Output the (X, Y) coordinate of the center of the cell containing the given text.  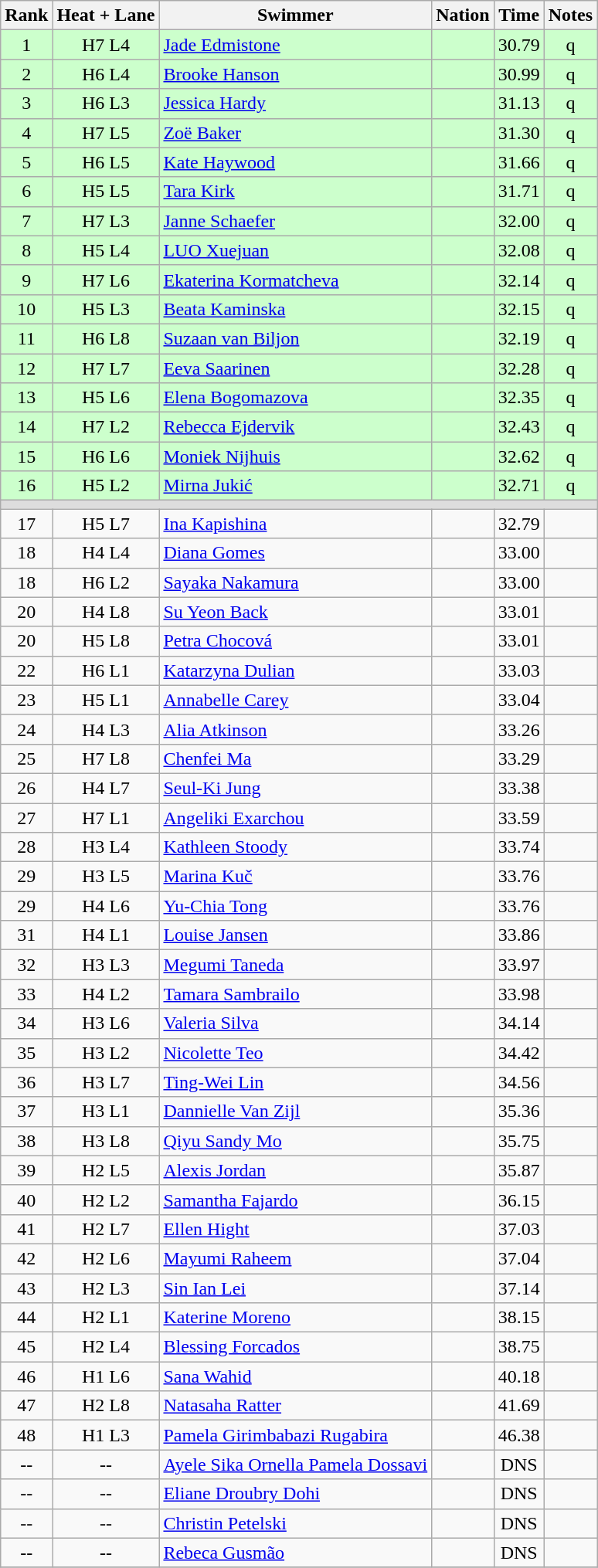
Alia Atkinson (295, 729)
Dannielle Van Zijl (295, 1112)
H7 L8 (106, 759)
26 (26, 788)
H6 L4 (106, 74)
Zoë Baker (295, 133)
36 (26, 1082)
32.43 (519, 427)
Brooke Hanson (295, 74)
Diana Gomes (295, 553)
H4 L2 (106, 994)
Marina Kuč (295, 877)
Rank (26, 15)
H5 L5 (106, 192)
Ting-Wei Lin (295, 1082)
31 (26, 935)
32.08 (519, 250)
Tamara Sambrailo (295, 994)
Eeva Saarinen (295, 368)
6 (26, 192)
Heat + Lane (106, 15)
Nicolette Teo (295, 1053)
H3 L7 (106, 1082)
42 (26, 1258)
Petra Chocová (295, 641)
Time (519, 15)
30.79 (519, 45)
H5 L2 (106, 486)
33.74 (519, 847)
H4 L7 (106, 788)
Elena Bogomazova (295, 398)
Seul-Ki Jung (295, 788)
34.42 (519, 1053)
12 (26, 368)
33.59 (519, 818)
4 (26, 133)
8 (26, 250)
15 (26, 456)
H5 L6 (106, 398)
H2 L5 (106, 1170)
32.14 (519, 280)
H2 L2 (106, 1200)
H3 L3 (106, 965)
37.03 (519, 1229)
37 (26, 1112)
Annabelle Carey (295, 700)
34 (26, 1023)
Kathleen Stoody (295, 847)
H7 L4 (106, 45)
32.19 (519, 338)
H6 L5 (106, 162)
45 (26, 1347)
Kate Haywood (295, 162)
27 (26, 818)
16 (26, 486)
H3 L5 (106, 877)
H1 L6 (106, 1376)
H6 L1 (106, 670)
32.62 (519, 456)
41 (26, 1229)
H4 L3 (106, 729)
H6 L2 (106, 582)
40 (26, 1200)
34.56 (519, 1082)
Ellen Hight (295, 1229)
2 (26, 74)
Blessing Forcados (295, 1347)
H5 L1 (106, 700)
31.30 (519, 133)
Janne Schaefer (295, 221)
33.38 (519, 788)
14 (26, 427)
38.15 (519, 1318)
32.79 (519, 524)
Ekaterina Kormatcheva (295, 280)
H4 L6 (106, 906)
Notes (570, 15)
Rebecca Ejdervik (295, 427)
H4 L1 (106, 935)
Katerine Moreno (295, 1318)
3 (26, 104)
1 (26, 45)
Pamela Girimbabazi Rugabira (295, 1435)
5 (26, 162)
H2 L4 (106, 1347)
35.36 (519, 1112)
H3 L2 (106, 1053)
48 (26, 1435)
H2 L1 (106, 1318)
Tara Kirk (295, 192)
Ina Kapishina (295, 524)
Katarzyna Dulian (295, 670)
H3 L4 (106, 847)
Ayele Sika Ornella Pamela Dossavi (295, 1464)
33.97 (519, 965)
H3 L8 (106, 1141)
32.15 (519, 309)
35.87 (519, 1170)
33.98 (519, 994)
Sayaka Nakamura (295, 582)
31.66 (519, 162)
40.18 (519, 1376)
47 (26, 1406)
Nation (463, 15)
H5 L7 (106, 524)
Louise Jansen (295, 935)
32.71 (519, 486)
H2 L7 (106, 1229)
35.75 (519, 1141)
H6 L6 (106, 456)
Sin Ian Lei (295, 1288)
Megumi Taneda (295, 965)
Samantha Fajardo (295, 1200)
Rebeca Gusmão (295, 1553)
Jessica Hardy (295, 104)
H6 L8 (106, 338)
7 (26, 221)
31.13 (519, 104)
37.14 (519, 1288)
25 (26, 759)
22 (26, 670)
Beata Kaminska (295, 309)
30.99 (519, 74)
33 (26, 994)
Christin Petelski (295, 1523)
H7 L3 (106, 221)
28 (26, 847)
H3 L1 (106, 1112)
10 (26, 309)
H4 L8 (106, 612)
33.26 (519, 729)
33.29 (519, 759)
43 (26, 1288)
34.14 (519, 1023)
H2 L8 (106, 1406)
Sana Wahid (295, 1376)
38 (26, 1141)
Swimmer (295, 15)
32 (26, 965)
44 (26, 1318)
32.28 (519, 368)
H7 L2 (106, 427)
23 (26, 700)
Mirna Jukić (295, 486)
11 (26, 338)
32.00 (519, 221)
32.35 (519, 398)
H7 L6 (106, 280)
H5 L4 (106, 250)
35 (26, 1053)
36.15 (519, 1200)
H5 L3 (106, 309)
Natasaha Ratter (295, 1406)
46.38 (519, 1435)
Eliane Droubry Dohi (295, 1494)
H6 L3 (106, 104)
Yu-Chia Tong (295, 906)
Angeliki Exarchou (295, 818)
37.04 (519, 1258)
33.03 (519, 670)
Mayumi Raheem (295, 1258)
24 (26, 729)
31.71 (519, 192)
H4 L4 (106, 553)
Suzaan van Biljon (295, 338)
33.04 (519, 700)
41.69 (519, 1406)
LUO Xuejuan (295, 250)
Qiyu Sandy Mo (295, 1141)
Chenfei Ma (295, 759)
H7 L5 (106, 133)
Moniek Nijhuis (295, 456)
H2 L6 (106, 1258)
H5 L8 (106, 641)
Valeria Silva (295, 1023)
9 (26, 280)
Alexis Jordan (295, 1170)
13 (26, 398)
17 (26, 524)
H3 L6 (106, 1023)
H2 L3 (106, 1288)
H7 L1 (106, 818)
39 (26, 1170)
Jade Edmistone (295, 45)
33.86 (519, 935)
Su Yeon Back (295, 612)
46 (26, 1376)
38.75 (519, 1347)
H7 L7 (106, 368)
H1 L3 (106, 1435)
